Search for the cell housing the specified text and yield its [x, y] center coordinate. 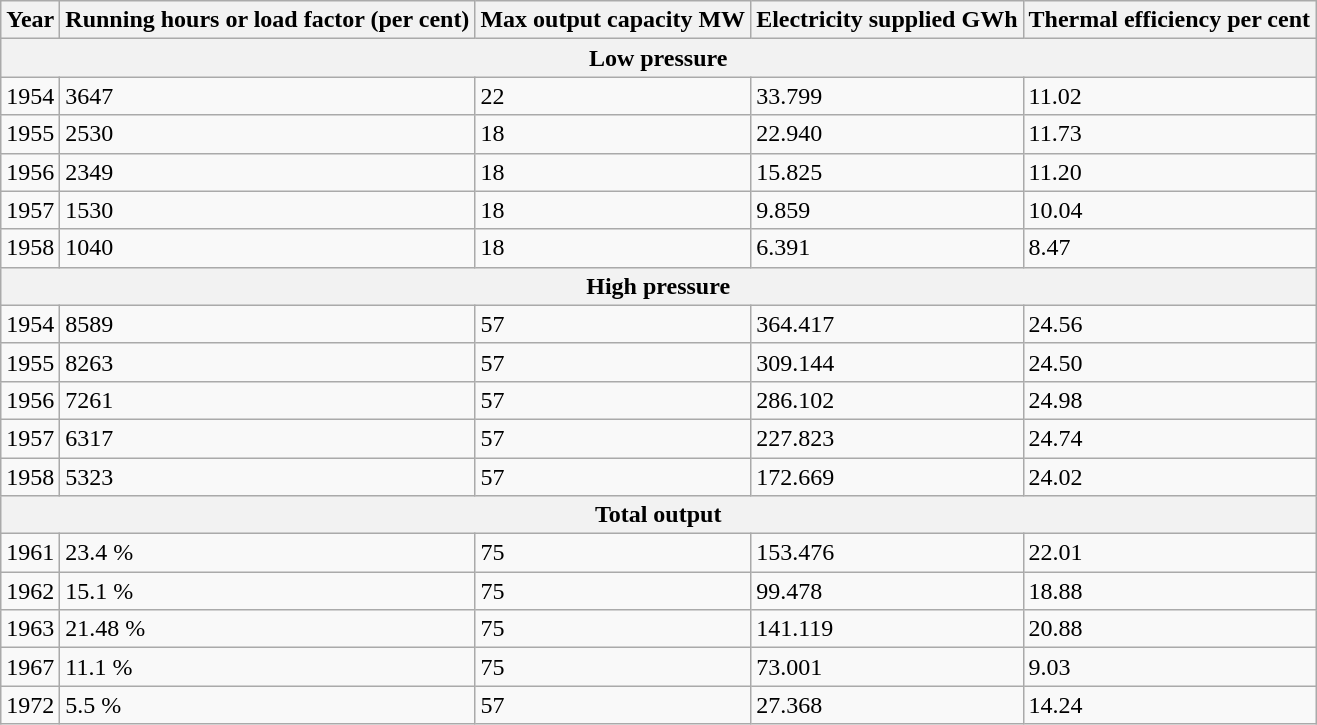
5323 [268, 477]
1963 [30, 629]
153.476 [887, 553]
3647 [268, 96]
11.02 [1170, 96]
15.1 % [268, 591]
2530 [268, 134]
24.74 [1170, 438]
9.03 [1170, 667]
364.417 [887, 324]
24.02 [1170, 477]
22.940 [887, 134]
Max output capacity MW [613, 20]
1967 [30, 667]
10.04 [1170, 210]
15.825 [887, 172]
7261 [268, 400]
8.47 [1170, 248]
22 [613, 96]
22.01 [1170, 553]
141.119 [887, 629]
99.478 [887, 591]
1530 [268, 210]
172.669 [887, 477]
18.88 [1170, 591]
11.73 [1170, 134]
Running hours or load factor (per cent) [268, 20]
73.001 [887, 667]
Year [30, 20]
6317 [268, 438]
5.5 % [268, 705]
9.859 [887, 210]
8263 [268, 362]
11.1 % [268, 667]
High pressure [658, 286]
11.20 [1170, 172]
33.799 [887, 96]
Low pressure [658, 58]
Electricity supplied GWh [887, 20]
309.144 [887, 362]
Total output [658, 515]
1040 [268, 248]
8589 [268, 324]
286.102 [887, 400]
27.368 [887, 705]
24.50 [1170, 362]
21.48 % [268, 629]
1962 [30, 591]
6.391 [887, 248]
1972 [30, 705]
24.56 [1170, 324]
14.24 [1170, 705]
2349 [268, 172]
23.4 % [268, 553]
20.88 [1170, 629]
1961 [30, 553]
227.823 [887, 438]
Thermal efficiency per cent [1170, 20]
24.98 [1170, 400]
